Detect which cell encompasses the target text, then output its [X, Y] center coordinate. 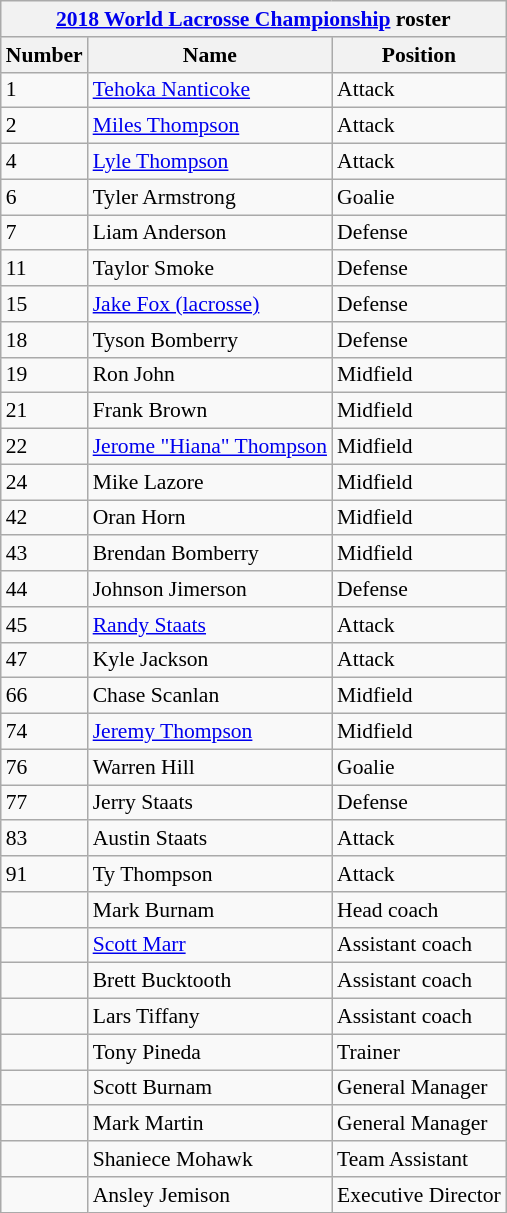
Scott Burnam [210, 1088]
Mark Martin [210, 1124]
Austin Staats [210, 839]
2018 World Lacrosse Championship roster [254, 19]
47 [44, 660]
15 [44, 304]
Tyson Bomberry [210, 340]
Lars Tiffany [210, 1017]
Frank Brown [210, 411]
Executive Director [419, 1195]
Mark Burnam [210, 910]
Lyle Thompson [210, 162]
42 [44, 518]
45 [44, 625]
Scott Marr [210, 945]
Name [210, 55]
44 [44, 589]
19 [44, 375]
66 [44, 696]
11 [44, 269]
Warren Hill [210, 767]
Tony Pineda [210, 1052]
Chase Scanlan [210, 696]
24 [44, 482]
Shaniece Mohawk [210, 1159]
Mike Lazore [210, 482]
43 [44, 554]
Tehoka Nanticoke [210, 90]
Jake Fox (lacrosse) [210, 304]
4 [44, 162]
Tyler Armstrong [210, 197]
Brett Bucktooth [210, 981]
Miles Thompson [210, 126]
Position [419, 55]
21 [44, 411]
Kyle Jackson [210, 660]
83 [44, 839]
77 [44, 803]
Oran Horn [210, 518]
Ron John [210, 375]
91 [44, 874]
Jerry Staats [210, 803]
7 [44, 233]
Trainer [419, 1052]
Taylor Smoke [210, 269]
18 [44, 340]
Brendan Bomberry [210, 554]
Jeremy Thompson [210, 732]
Number [44, 55]
22 [44, 447]
Jerome "Hiana" Thompson [210, 447]
Johnson Jimerson [210, 589]
Liam Anderson [210, 233]
Team Assistant [419, 1159]
74 [44, 732]
Ty Thompson [210, 874]
6 [44, 197]
1 [44, 90]
Head coach [419, 910]
76 [44, 767]
Ansley Jemison [210, 1195]
2 [44, 126]
Randy Staats [210, 625]
